Find where the given text appears and provide that cell's center as (x, y) coordinate. 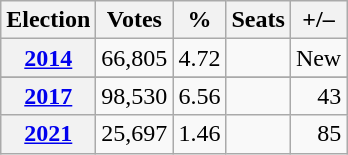
6.56 (200, 96)
Seats (258, 20)
43 (318, 96)
2014 (48, 58)
2017 (48, 96)
1.46 (200, 134)
85 (318, 134)
+/– (318, 20)
Election (48, 20)
2021 (48, 134)
4.72 (200, 58)
% (200, 20)
25,697 (134, 134)
New (318, 58)
66,805 (134, 58)
Votes (134, 20)
98,530 (134, 96)
